Extract the [X, Y] coordinate from the center of the cell holding the provided text.  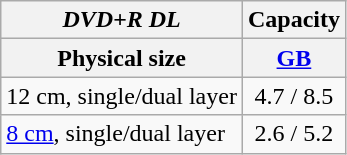
12 cm, single/dual layer [122, 96]
2.6 / 5.2 [294, 134]
8 cm, single/dual layer [122, 134]
Physical size [122, 58]
DVD+R DL [122, 20]
GB [294, 58]
4.7 / 8.5 [294, 96]
Capacity [294, 20]
